From the cell containing the given text, extract its center point as [x, y] coordinate. 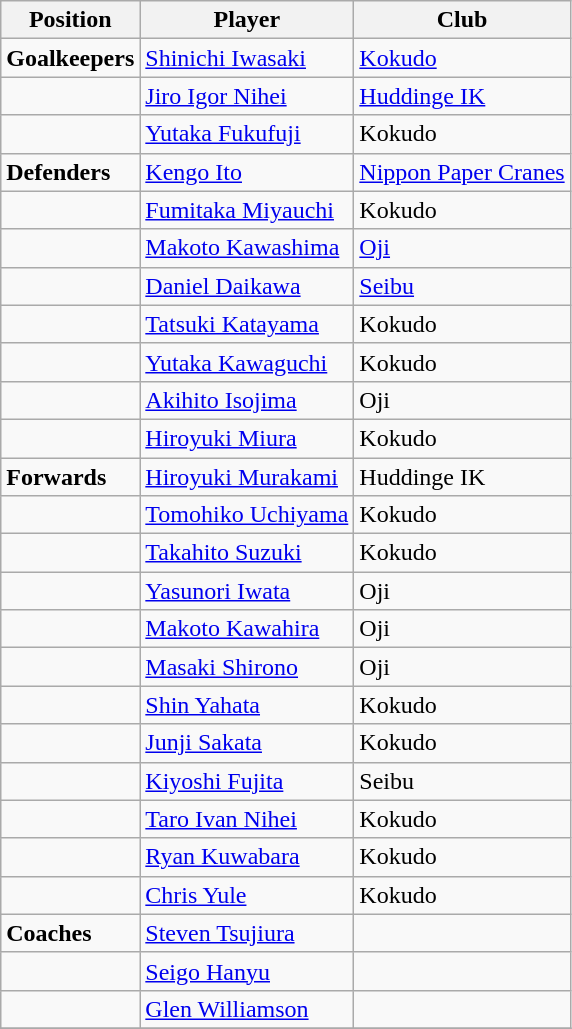
Junji Sakata [247, 743]
Chris Yule [247, 895]
Yutaka Fukufuji [247, 134]
Hiroyuki Miura [247, 438]
Nippon Paper Cranes [462, 172]
Goalkeepers [70, 58]
Tatsuki Katayama [247, 324]
Steven Tsujiura [247, 933]
Fumitaka Miyauchi [247, 210]
Forwards [70, 477]
Taro Ivan Nihei [247, 819]
Seigo Hanyu [247, 971]
Daniel Daikawa [247, 286]
Kengo Ito [247, 172]
Tomohiko Uchiyama [247, 515]
Masaki Shirono [247, 667]
Makoto Kawahira [247, 629]
Akihito Isojima [247, 400]
Shinichi Iwasaki [247, 58]
Position [70, 20]
Player [247, 20]
Kiyoshi Fujita [247, 781]
Coaches [70, 933]
Shin Yahata [247, 705]
Makoto Kawashima [247, 248]
Club [462, 20]
Glen Williamson [247, 1009]
Jiro Igor Nihei [247, 96]
Ryan Kuwabara [247, 857]
Takahito Suzuki [247, 553]
Yutaka Kawaguchi [247, 362]
Hiroyuki Murakami [247, 477]
Yasunori Iwata [247, 591]
Defenders [70, 172]
